Provide the (X, Y) coordinate of the cell's center where the given text is located.  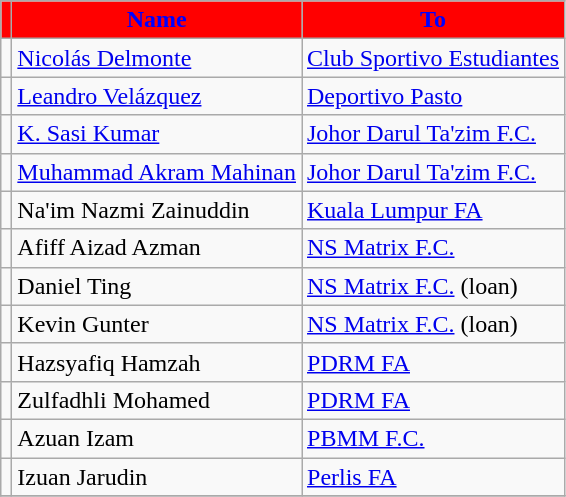
K. Sasi Kumar (157, 134)
Daniel Ting (157, 286)
Name (157, 20)
To (434, 20)
Nicolás Delmonte (157, 58)
Afiff Aizad Azman (157, 248)
Kuala Lumpur FA (434, 210)
Izuan Jarudin (157, 477)
Deportivo Pasto (434, 96)
Muhammad Akram Mahinan (157, 172)
Zulfadhli Mohamed (157, 400)
PBMM F.C. (434, 438)
Leandro Velázquez (157, 96)
Hazsyafiq Hamzah (157, 362)
NS Matrix F.C. (434, 248)
Na'im Nazmi Zainuddin (157, 210)
Kevin Gunter (157, 324)
Club Sportivo Estudiantes (434, 58)
Azuan Izam (157, 438)
Perlis FA (434, 477)
